Extract the (X, Y) coordinate from the center of the cell holding the provided text.  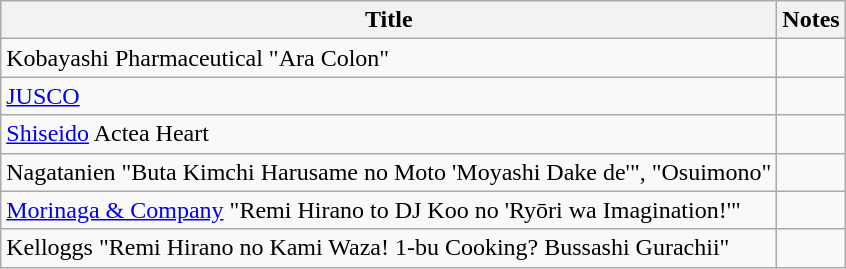
Kobayashi Pharmaceutical "Ara Colon" (389, 58)
Nagatanien "Buta Kimchi Harusame no Moto 'Moyashi Dake de'", "Osuimono" (389, 172)
Morinaga & Company "Remi Hirano to DJ Koo no 'Ryōri wa Imagination!'" (389, 210)
Notes (811, 20)
Title (389, 20)
Shiseido Actea Heart (389, 134)
Kelloggs "Remi Hirano no Kami Waza! 1-bu Cooking? Bussashi Gurachii" (389, 248)
JUSCO (389, 96)
